Provide the (x, y) coordinate of the cell's center where the given text is located.  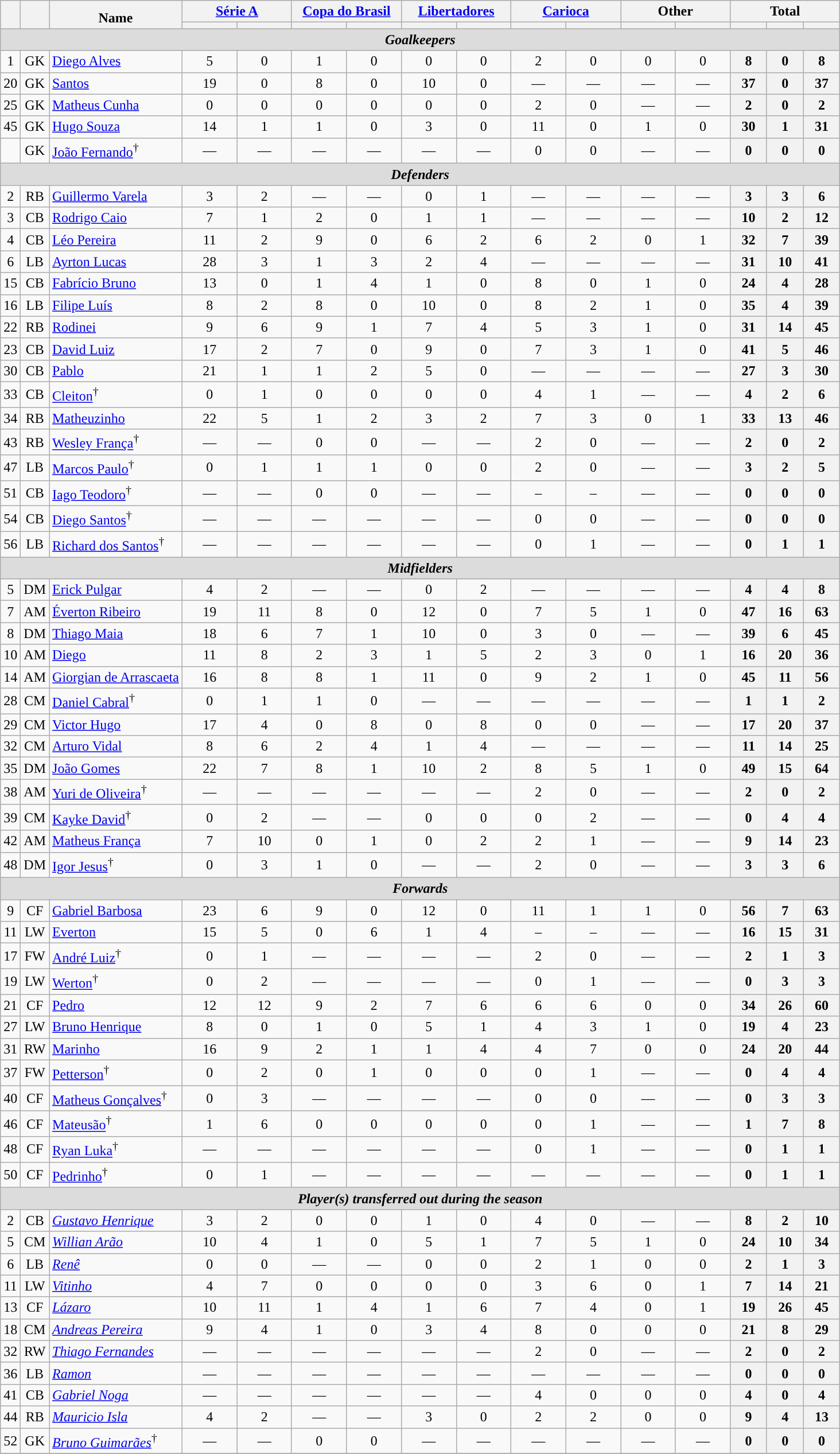
Matheus Gonçalves† (116, 1098)
51 (10, 493)
60 (822, 1005)
Gustavo Henrique (116, 1220)
Yuri de Oliveira† (116, 792)
Thiago Fernandes (116, 1351)
Other (676, 11)
Arturo Vidal (116, 747)
Santos (116, 83)
Pablo (116, 371)
Willian Arão (116, 1242)
Ayrton Lucas (116, 262)
50 (10, 1175)
49 (749, 768)
Petterson† (116, 1073)
Rodinei (116, 327)
43 (10, 442)
Kayke David† (116, 817)
Libertadores (457, 11)
Forwards (420, 889)
Fabrício Bruno (116, 283)
Carioca (566, 11)
Daniel Cabral† (116, 701)
64 (822, 768)
54 (10, 519)
Richard dos Santos† (116, 544)
Cleiton† (116, 395)
João Gomes (116, 768)
Everton (116, 932)
40 (10, 1098)
Léo Pereira (116, 240)
Hugo Souza (116, 127)
38 (10, 792)
Renê (116, 1264)
Andreas Pereira (116, 1329)
Éverton Ribeiro (116, 612)
Midfielders (420, 568)
Bruno Henrique (116, 1027)
Giorgian de Arrascaeta (116, 677)
Matheus França (116, 841)
Ramon (116, 1373)
Matheuzinho (116, 418)
Ryan Luka† (116, 1150)
Lázaro (116, 1308)
Bruno Guimarães† (116, 1441)
Gabriel Barbosa (116, 911)
Guillermo Varela (116, 196)
Pedrinho† (116, 1175)
Werton† (116, 981)
Diego Santos† (116, 519)
Copa do Brasil (347, 11)
Victor Hugo (116, 725)
Defenders (420, 174)
Player(s) transferred out during the season (420, 1199)
Pedro (116, 1005)
Gabriel Noga (116, 1395)
Iago Teodoro† (116, 493)
Marinho (116, 1049)
Igor Jesus† (116, 865)
Name (116, 15)
Mauricio Isla (116, 1417)
Erick Pulgar (116, 590)
42 (10, 841)
Thiago Maia (116, 633)
Diego (116, 655)
52 (10, 1441)
Matheus Cunha (116, 105)
Marcos Paulo† (116, 468)
Filipe Luís (116, 305)
João Fernando† (116, 150)
Mateusão† (116, 1123)
Rodrigo Caio (116, 218)
Wesley França† (116, 442)
Vitinho (116, 1286)
Diego Alves (116, 61)
Goalkeepers (420, 40)
Série A (236, 11)
Total (785, 11)
André Luiz† (116, 956)
David Luiz (116, 349)
